For the text-containing cell, return its midpoint in (x, y) coordinate format. 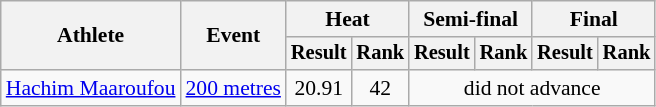
did not advance (532, 88)
Hachim Maaroufou (91, 88)
20.91 (319, 88)
42 (380, 88)
Semi-final (470, 19)
Final (594, 19)
200 metres (234, 88)
Heat (348, 19)
Athlete (91, 36)
Event (234, 36)
